Find where the given text appears and provide that cell's center as (x, y) coordinate. 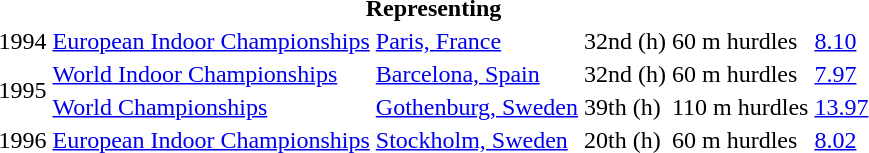
European Indoor Championships (211, 41)
Gothenburg, Sweden (476, 107)
110 m hurdles (740, 107)
World Indoor Championships (211, 74)
Barcelona, Spain (476, 74)
Paris, France (476, 41)
39th (h) (624, 107)
World Championships (211, 107)
